Return the [x, y] coordinate for the center point of the cell that contains the specified text.  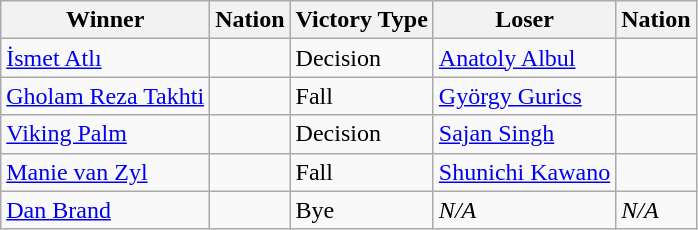
Sajan Singh [524, 134]
İsmet Atlı [106, 58]
Viking Palm [106, 134]
Bye [362, 210]
Loser [524, 20]
Anatoly Albul [524, 58]
György Gurics [524, 96]
Manie van Zyl [106, 172]
Victory Type [362, 20]
Shunichi Kawano [524, 172]
Winner [106, 20]
Gholam Reza Takhti [106, 96]
Dan Brand [106, 210]
